Detect which cell encompasses the target text, then output its [x, y] center coordinate. 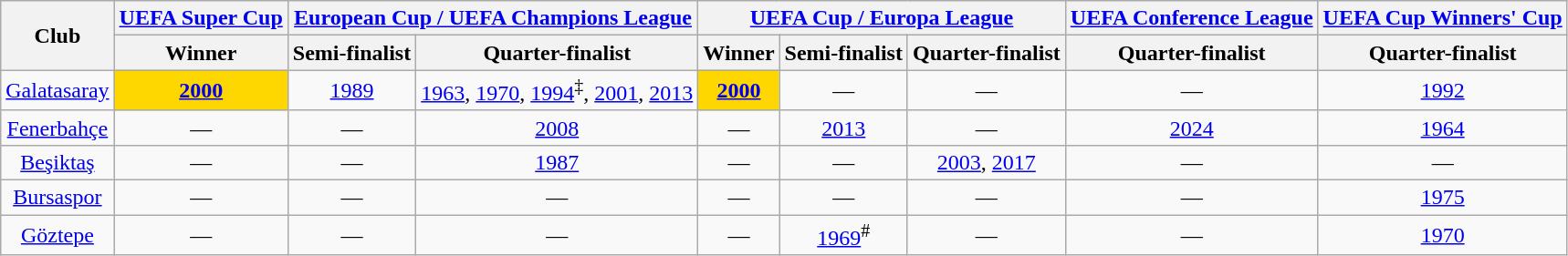
Beşiktaş [57, 162]
Galatasaray [57, 91]
Fenerbahçe [57, 128]
1970 [1442, 235]
Göztepe [57, 235]
1963, 1970, 1994‡, 2001, 2013 [557, 91]
Bursaspor [57, 198]
2008 [557, 128]
1969# [843, 235]
1964 [1442, 128]
1992 [1442, 91]
2024 [1192, 128]
UEFA Conference League [1192, 18]
1987 [557, 162]
2003, 2017 [986, 162]
1975 [1442, 198]
UEFA Cup Winners' Cup [1442, 18]
2013 [843, 128]
Club [57, 36]
UEFA Cup / Europa League [882, 18]
UEFA Super Cup [201, 18]
European Cup / UEFA Champions League [493, 18]
1989 [351, 91]
